Determine the (x, y) coordinate at the center of the cell enclosing the given text.  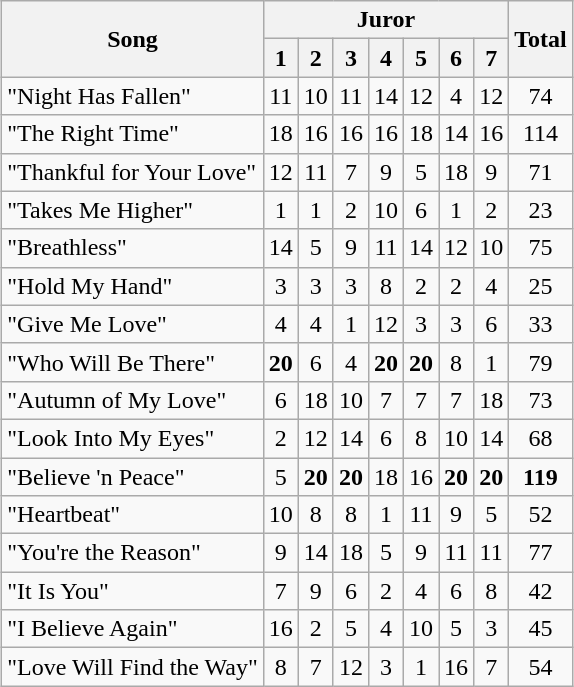
45 (541, 629)
23 (541, 210)
"Who Will Be There" (133, 362)
75 (541, 248)
"Hold My Hand" (133, 286)
Song (133, 39)
"The Right Time" (133, 134)
54 (541, 667)
"Love Will Find the Way" (133, 667)
68 (541, 438)
25 (541, 286)
74 (541, 96)
33 (541, 324)
119 (541, 477)
"Takes Me Higher" (133, 210)
"Look Into My Eyes" (133, 438)
"I Believe Again" (133, 629)
79 (541, 362)
"Autumn of My Love" (133, 400)
"Breathless" (133, 248)
"Believe 'n Peace" (133, 477)
77 (541, 553)
"You're the Reason" (133, 553)
"Give Me Love" (133, 324)
"Heartbeat" (133, 515)
"It Is You" (133, 591)
42 (541, 591)
Total (541, 39)
71 (541, 172)
114 (541, 134)
"Night Has Fallen" (133, 96)
"Thankful for Your Love" (133, 172)
52 (541, 515)
73 (541, 400)
Juror (386, 20)
